For the text-containing cell, return its midpoint in [x, y] coordinate format. 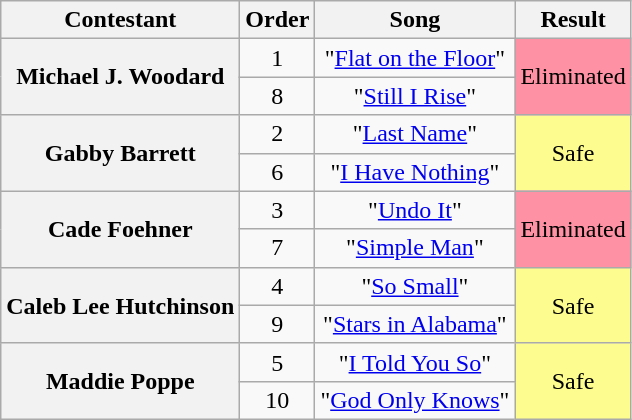
Gabby Barrett [120, 153]
"I Told You So" [415, 362]
"Undo It" [415, 210]
"So Small" [415, 286]
10 [278, 400]
2 [278, 134]
Contestant [120, 20]
"Flat on the Floor" [415, 58]
Maddie Poppe [120, 381]
5 [278, 362]
"Still I Rise" [415, 96]
9 [278, 324]
Michael J. Woodard [120, 77]
Caleb Lee Hutchinson [120, 305]
"Last Name" [415, 134]
8 [278, 96]
7 [278, 248]
"God Only Knows" [415, 400]
Song [415, 20]
Order [278, 20]
"Simple Man" [415, 248]
6 [278, 172]
"Stars in Alabama" [415, 324]
3 [278, 210]
"I Have Nothing" [415, 172]
Cade Foehner [120, 229]
Result [573, 20]
4 [278, 286]
1 [278, 58]
